Provide the (X, Y) coordinate of the cell's center where the given text is located.  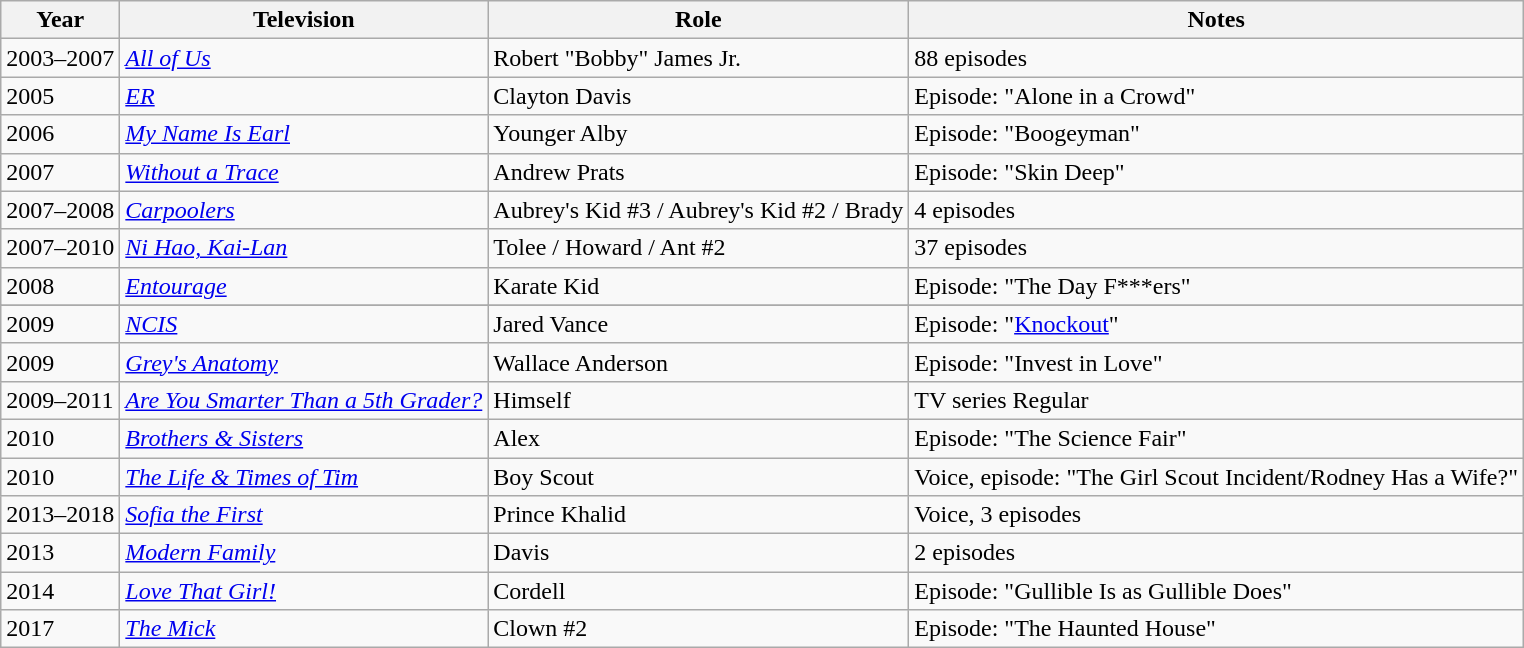
2 episodes (1216, 553)
2005 (60, 96)
The Mick (304, 629)
Karate Kid (698, 286)
Without a Trace (304, 172)
Robert "Bobby" James Jr. (698, 58)
Clayton Davis (698, 96)
2006 (60, 134)
2007–2008 (60, 210)
Episode: "Knockout" (1216, 324)
2003–2007 (60, 58)
Tolee / Howard / Ant #2 (698, 248)
Entourage (304, 286)
Cordell (698, 591)
The Life & Times of Tim (304, 477)
Voice, episode: "The Girl Scout Incident/Rodney Has a Wife?" (1216, 477)
2007–2010 (60, 248)
Episode: "The Science Fair" (1216, 438)
Carpoolers (304, 210)
2008 (60, 286)
2013 (60, 553)
Grey's Anatomy (304, 362)
2007 (60, 172)
Aubrey's Kid #3 / Aubrey's Kid #2 / Brady (698, 210)
4 episodes (1216, 210)
Himself (698, 400)
Modern Family (304, 553)
Brothers & Sisters (304, 438)
Jared Vance (698, 324)
Ni Hao, Kai-Lan (304, 248)
NCIS (304, 324)
Episode: "Skin Deep" (1216, 172)
TV series Regular (1216, 400)
Television (304, 20)
2017 (60, 629)
My Name Is Earl (304, 134)
Love That Girl! (304, 591)
Notes (1216, 20)
Episode: "Gullible Is as Gullible Does" (1216, 591)
88 episodes (1216, 58)
2014 (60, 591)
Role (698, 20)
ER (304, 96)
Episode: "The Day F***ers" (1216, 286)
Year (60, 20)
Episode: "Invest in Love" (1216, 362)
Are You Smarter Than a 5th Grader? (304, 400)
Clown #2 (698, 629)
37 episodes (1216, 248)
Boy Scout (698, 477)
Younger Alby (698, 134)
Wallace Anderson (698, 362)
Episode: "Boogeyman" (1216, 134)
Sofia the First (304, 515)
Davis (698, 553)
Voice, 3 episodes (1216, 515)
Alex (698, 438)
2009–2011 (60, 400)
Episode: "Alone in a Crowd" (1216, 96)
Prince Khalid (698, 515)
Episode: "The Haunted House" (1216, 629)
All of Us (304, 58)
Andrew Prats (698, 172)
2013–2018 (60, 515)
